For the text-containing cell, return its midpoint in (x, y) coordinate format. 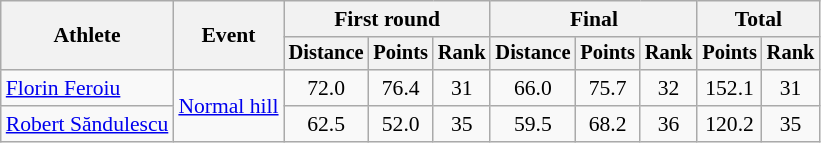
120.2 (729, 124)
32 (669, 88)
First round (388, 19)
59.5 (532, 124)
Final (594, 19)
Normal hill (228, 106)
Athlete (88, 36)
Total (758, 19)
68.2 (607, 124)
72.0 (326, 88)
Florin Feroiu (88, 88)
152.1 (729, 88)
Robert Săndulescu (88, 124)
66.0 (532, 88)
36 (669, 124)
Event (228, 36)
75.7 (607, 88)
76.4 (400, 88)
62.5 (326, 124)
52.0 (400, 124)
